Detect which cell encompasses the target text, then output its [x, y] center coordinate. 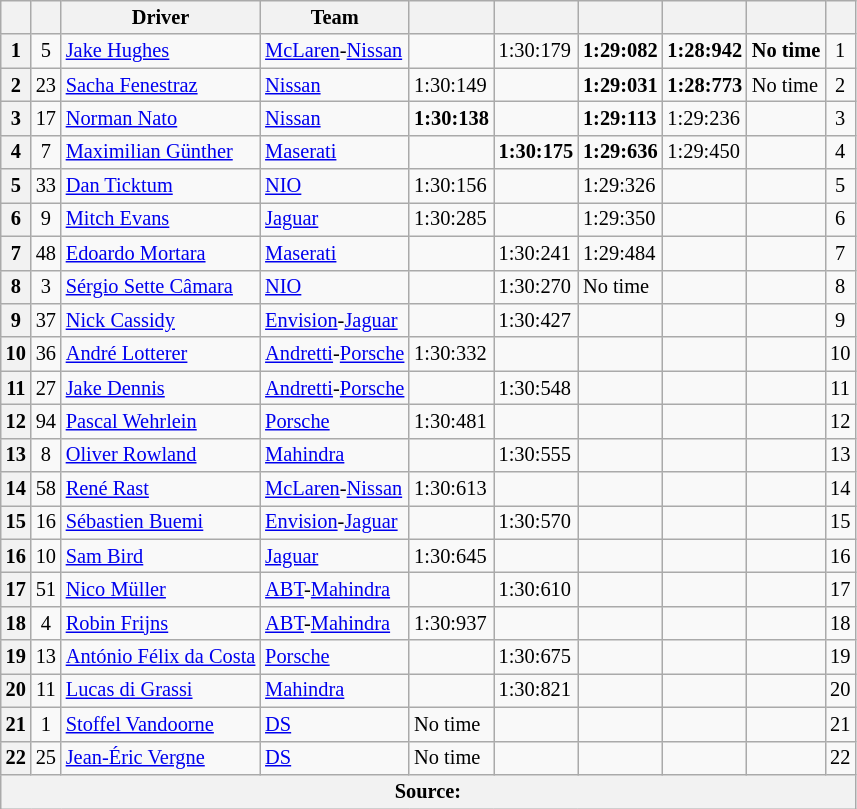
1:30:645 [451, 556]
Nico Müller [160, 589]
37 [46, 320]
1:30:937 [451, 623]
Source: [428, 791]
Oliver Rowland [160, 455]
1:30:427 [536, 320]
Jake Dennis [160, 388]
1:30:481 [451, 421]
33 [46, 186]
Stoffel Vandoorne [160, 724]
36 [46, 354]
Sam Bird [160, 556]
Maximilian Günther [160, 152]
António Félix da Costa [160, 657]
1:30:548 [536, 388]
48 [46, 253]
1:30:138 [451, 118]
25 [46, 758]
Lucas di Grassi [160, 690]
Pascal Wehrlein [160, 421]
1:29:082 [620, 51]
Sacha Fenestraz [160, 85]
1:29:031 [620, 85]
1:30:175 [536, 152]
Robin Frijns [160, 623]
André Lotterer [160, 354]
Sébastien Buemi [160, 522]
1:30:285 [451, 219]
1:29:450 [705, 152]
58 [46, 489]
Dan Ticktum [160, 186]
23 [46, 85]
94 [46, 421]
Edoardo Mortara [160, 253]
1:30:270 [536, 287]
Jean-Éric Vergne [160, 758]
1:30:675 [536, 657]
1:30:555 [536, 455]
1:29:236 [705, 118]
1:30:156 [451, 186]
1:30:332 [451, 354]
Sérgio Sette Câmara [160, 287]
1:29:636 [620, 152]
1:29:350 [620, 219]
1:30:821 [536, 690]
Driver [160, 17]
Mitch Evans [160, 219]
Nick Cassidy [160, 320]
1:30:613 [451, 489]
1:30:570 [536, 522]
Norman Nato [160, 118]
1:29:484 [620, 253]
René Rast [160, 489]
1:30:149 [451, 85]
27 [46, 388]
1:29:326 [620, 186]
1:30:179 [536, 51]
Team [334, 17]
Jake Hughes [160, 51]
51 [46, 589]
1:30:610 [536, 589]
1:29:113 [620, 118]
1:28:942 [705, 51]
1:30:241 [536, 253]
1:28:773 [705, 85]
